Detect which cell encompasses the target text, then output its (x, y) center coordinate. 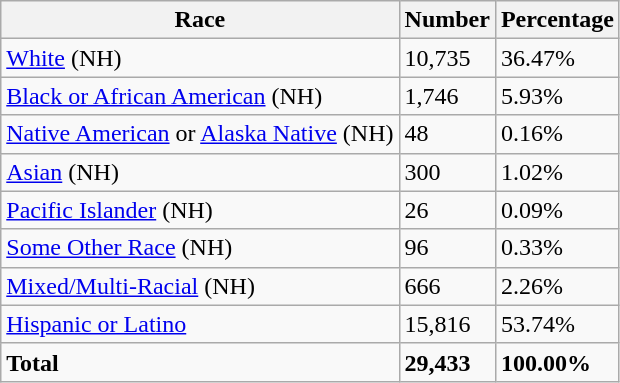
666 (447, 286)
48 (447, 134)
96 (447, 248)
Mixed/Multi-Racial (NH) (200, 286)
29,433 (447, 362)
Total (200, 362)
2.26% (557, 286)
0.09% (557, 210)
1.02% (557, 172)
53.74% (557, 324)
Hispanic or Latino (200, 324)
10,735 (447, 58)
Some Other Race (NH) (200, 248)
Pacific Islander (NH) (200, 210)
100.00% (557, 362)
Black or African American (NH) (200, 96)
26 (447, 210)
36.47% (557, 58)
Percentage (557, 20)
Number (447, 20)
15,816 (447, 324)
Native American or Alaska Native (NH) (200, 134)
300 (447, 172)
0.33% (557, 248)
White (NH) (200, 58)
0.16% (557, 134)
1,746 (447, 96)
Race (200, 20)
5.93% (557, 96)
Asian (NH) (200, 172)
